Return the (X, Y) coordinate for the center point of the cell that contains the specified text.  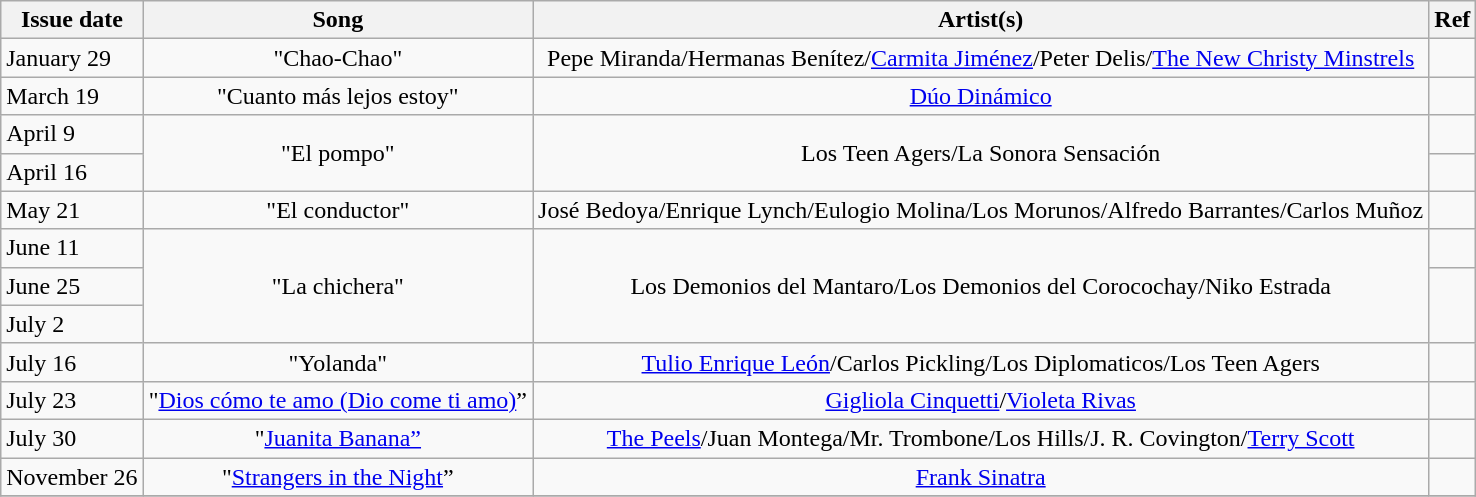
July 23 (72, 400)
"Juanita Banana” (338, 438)
Dúo Dinámico (981, 96)
"El pompo" (338, 153)
June 25 (72, 286)
April 16 (72, 172)
Tulio Enrique León/Carlos Pickling/Los Diplomaticos/Los Teen Agers (981, 362)
Los Teen Agers/La Sonora Sensación (981, 153)
"Dios cómo te amo (Dio come ti amo)” (338, 400)
"El conductor" (338, 210)
The Peels/Juan Montega/Mr. Trombone/Los Hills/J. R. Covington/Terry Scott (981, 438)
Song (338, 20)
"Cuanto más lejos estoy" (338, 96)
July 2 (72, 324)
May 21 (72, 210)
Artist(s) (981, 20)
Pepe Miranda/Hermanas Benítez/Carmita Jiménez/Peter Delis/The New Christy Minstrels (981, 58)
Ref (1452, 20)
July 16 (72, 362)
"La chichera" (338, 286)
November 26 (72, 477)
June 11 (72, 248)
Frank Sinatra (981, 477)
Issue date (72, 20)
January 29 (72, 58)
"Yolanda" (338, 362)
March 19 (72, 96)
José Bedoya/Enrique Lynch/Eulogio Molina/Los Morunos/Alfredo Barrantes/Carlos Muñoz (981, 210)
Los Demonios del Mantaro/Los Demonios del Corocochay/Niko Estrada (981, 286)
April 9 (72, 134)
Gigliola Cinquetti/Violeta Rivas (981, 400)
"Chao-Chao" (338, 58)
"Strangers in the Night” (338, 477)
July 30 (72, 438)
